Search for the cell housing the specified text and yield its [X, Y] center coordinate. 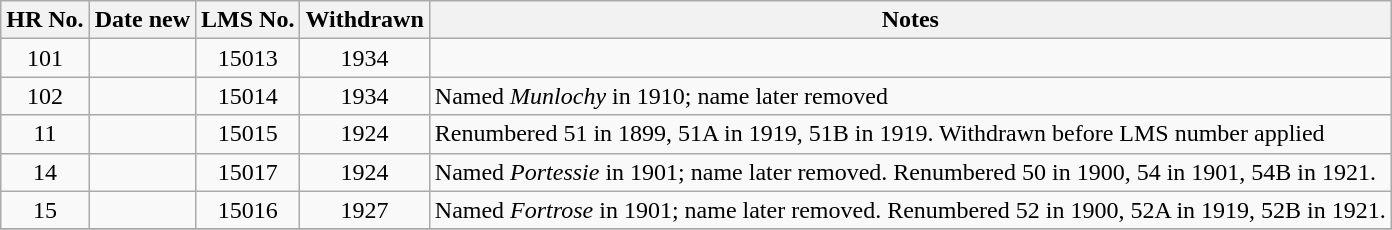
15 [45, 210]
14 [45, 172]
15013 [248, 58]
15014 [248, 96]
15016 [248, 210]
Named Fortrose in 1901; name later removed. Renumbered 52 in 1900, 52A in 1919, 52B in 1921. [910, 210]
101 [45, 58]
Named Portessie in 1901; name later removed. Renumbered 50 in 1900, 54 in 1901, 54B in 1921. [910, 172]
LMS No. [248, 20]
Withdrawn [364, 20]
1927 [364, 210]
Renumbered 51 in 1899, 51A in 1919, 51B in 1919. Withdrawn before LMS number applied [910, 134]
Named Munlochy in 1910; name later removed [910, 96]
HR No. [45, 20]
15015 [248, 134]
102 [45, 96]
11 [45, 134]
Date new [142, 20]
Notes [910, 20]
15017 [248, 172]
